Extract the [X, Y] coordinate from the center of the cell holding the provided text.  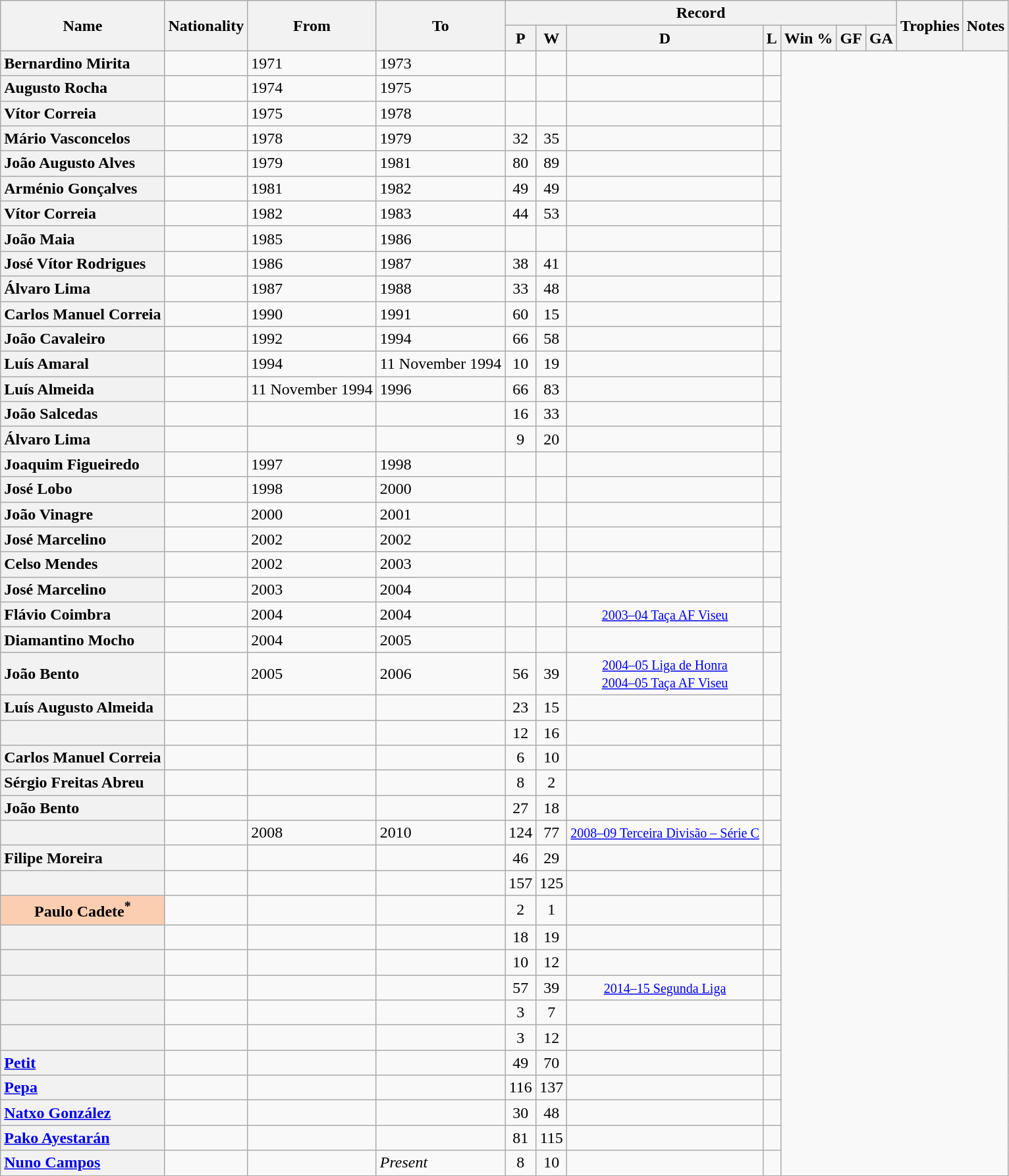
P [520, 38]
Filipe Moreira [83, 858]
2010 [440, 833]
Win % [809, 38]
2008–09 Terceira Divisão – Série C [665, 833]
9 [520, 439]
57 [520, 988]
23 [520, 707]
From [312, 26]
Nuno Campos [83, 1163]
GA [881, 38]
Pepa [83, 1088]
Augusto Rocha [83, 88]
124 [520, 833]
81 [520, 1138]
56 [520, 673]
41 [552, 263]
D [665, 38]
João Augusto Alves [83, 163]
38 [520, 263]
116 [520, 1088]
6 [520, 758]
1988 [440, 288]
58 [552, 339]
W [552, 38]
Paulo Cadete* [83, 910]
José Lobo [83, 489]
80 [520, 163]
João Maia [83, 238]
Joaquim Figueiredo [83, 464]
2014–15 Segunda Liga [665, 988]
Flávio Coimbra [83, 614]
77 [552, 833]
125 [552, 883]
Notes [985, 26]
1992 [312, 339]
Name [83, 26]
1974 [312, 88]
Mário Vasconcelos [83, 138]
Celso Mendes [83, 564]
Luís Almeida [83, 389]
José Vítor Rodrigues [83, 263]
1996 [440, 389]
L [772, 38]
60 [520, 314]
2003–04 Taça AF Viseu [665, 614]
32 [520, 138]
Nationality [206, 26]
Sérgio Freitas Abreu [83, 783]
Trophies [930, 26]
Natxo González [83, 1113]
1991 [440, 314]
89 [552, 163]
Luís Amaral [83, 364]
115 [552, 1138]
Bernardino Mirita [83, 63]
30 [520, 1113]
83 [552, 389]
2004–05 Liga de Honra 2004–05 Taça AF Viseu [665, 673]
1 [552, 910]
137 [552, 1088]
1983 [440, 213]
157 [520, 883]
46 [520, 858]
To [440, 26]
7 [552, 1013]
2001 [440, 514]
Present [440, 1163]
Pako Ayestarán [83, 1138]
44 [520, 213]
53 [552, 213]
29 [552, 858]
Petit [83, 1063]
2008 [312, 833]
Luís Augusto Almeida [83, 707]
João Salcedas [83, 414]
2006 [440, 673]
GF [851, 38]
1985 [312, 238]
20 [552, 439]
1973 [440, 63]
Diamantino Mocho [83, 639]
1971 [312, 63]
João Cavaleiro [83, 339]
Arménio Gonçalves [83, 188]
70 [552, 1063]
1997 [312, 464]
João Vinagre [83, 514]
Record [701, 13]
35 [552, 138]
27 [520, 808]
1990 [312, 314]
